Search for the cell housing the specified text and yield its [X, Y] center coordinate. 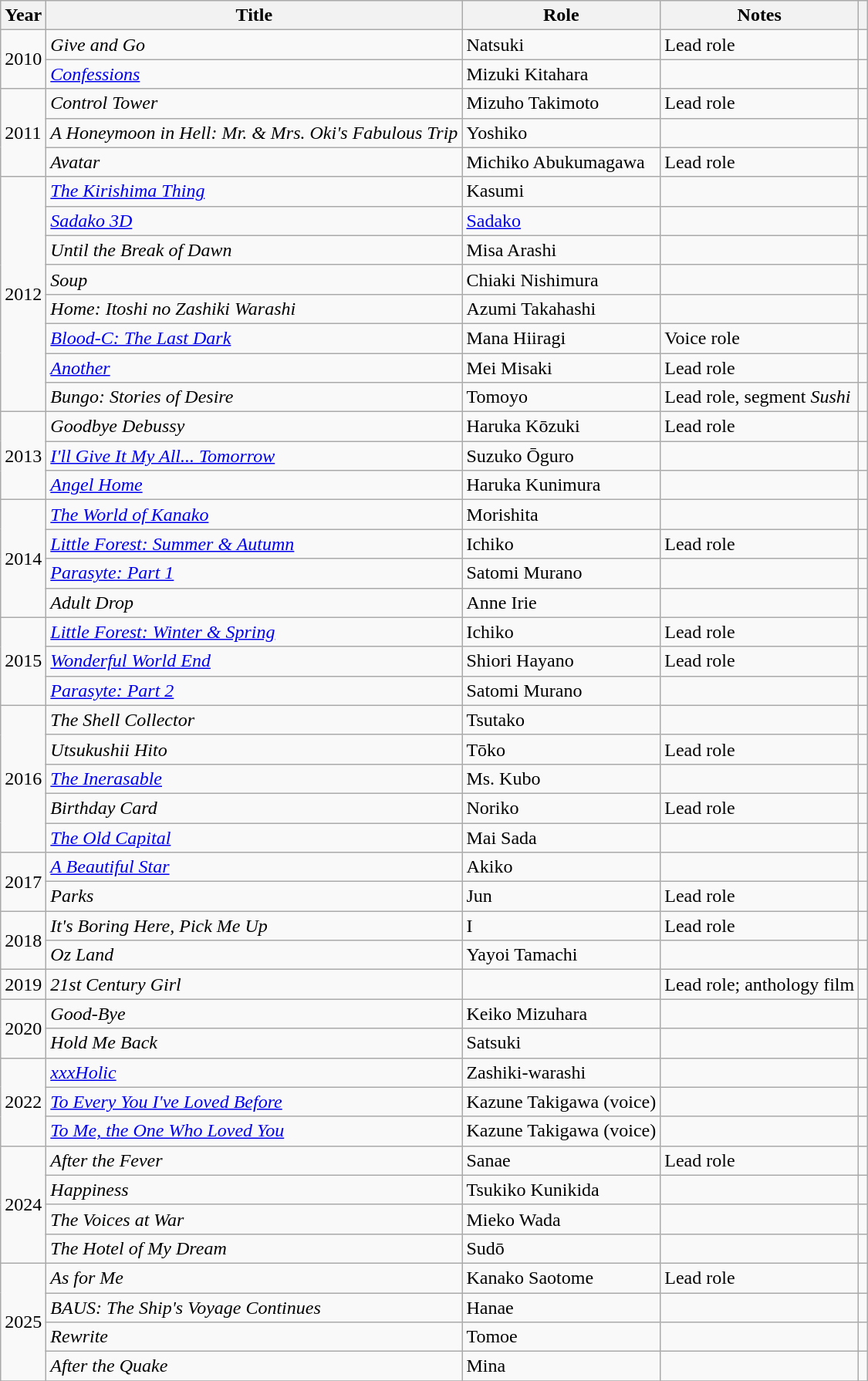
Parks [255, 896]
Title [255, 15]
Notes [759, 15]
2012 [23, 294]
Lead role, segment Sushi [759, 397]
Sanae [562, 1160]
Mana Hiiragi [562, 338]
2025 [23, 1322]
21st Century Girl [255, 984]
2015 [23, 661]
Home: Itoshi no Zashiki Warashi [255, 309]
It's Boring Here, Pick Me Up [255, 926]
Avatar [255, 162]
The Hotel of My Dream [255, 1248]
The Voices at War [255, 1219]
Voice role [759, 338]
To Every You I've Loved Before [255, 1102]
2010 [23, 59]
BAUS: The Ship's Voyage Continues [255, 1308]
Michiko Abukumagawa [562, 162]
After the Quake [255, 1366]
Satsuki [562, 1043]
Parasyte: Part 2 [255, 690]
Give and Go [255, 45]
Until the Break of Dawn [255, 250]
Sadako [562, 221]
Azumi Takahashi [562, 309]
Tōko [562, 749]
2022 [23, 1102]
Adult Drop [255, 603]
Little Forest: Summer & Autumn [255, 544]
2014 [23, 559]
Lead role; anthology film [759, 984]
Oz Land [255, 955]
As for Me [255, 1278]
2013 [23, 456]
The Kirishima Thing [255, 191]
Natsuki [562, 45]
A Beautiful Star [255, 867]
Haruka Kunimura [562, 485]
Ms. Kubo [562, 778]
Yoshiko [562, 133]
Hanae [562, 1308]
2018 [23, 940]
Tomoe [562, 1337]
Kanako Saotome [562, 1278]
Parasyte: Part 1 [255, 573]
A Honeymoon in Hell: Mr. & Mrs. Oki's Fabulous Trip [255, 133]
Mei Misaki [562, 368]
Kasumi [562, 191]
Good-Bye [255, 1014]
2016 [23, 778]
Mina [562, 1366]
Anne Irie [562, 603]
2011 [23, 133]
Chiaki Nishimura [562, 279]
Tsukiko Kunikida [562, 1190]
Angel Home [255, 485]
Mizuki Kitahara [562, 74]
Morishita [562, 515]
The World of Kanako [255, 515]
2024 [23, 1204]
Tsutako [562, 720]
Another [255, 368]
Rewrite [255, 1337]
I [562, 926]
Happiness [255, 1190]
Blood-C: The Last Dark [255, 338]
Little Forest: Winter & Spring [255, 632]
The Old Capital [255, 837]
2017 [23, 882]
Suzuko Ōguro [562, 456]
Shiori Hayano [562, 661]
Sudō [562, 1248]
Sadako 3D [255, 221]
xxxHolic [255, 1072]
2019 [23, 984]
To Me, the One Who Loved You [255, 1131]
Wonderful World End [255, 661]
Mai Sada [562, 837]
The Shell Collector [255, 720]
Birthday Card [255, 808]
Goodbye Debussy [255, 427]
Utsukushii Hito [255, 749]
Control Tower [255, 103]
2020 [23, 1028]
Akiko [562, 867]
Hold Me Back [255, 1043]
Zashiki-warashi [562, 1072]
Jun [562, 896]
Bungo: Stories of Desire [255, 397]
The Inerasable [255, 778]
Mizuho Takimoto [562, 103]
Mieko Wada [562, 1219]
Role [562, 15]
Yayoi Tamachi [562, 955]
After the Fever [255, 1160]
Keiko Mizuhara [562, 1014]
Year [23, 15]
Confessions [255, 74]
Noriko [562, 808]
Misa Arashi [562, 250]
I'll Give It My All... Tomorrow [255, 456]
Soup [255, 279]
Tomoyo [562, 397]
Haruka Kōzuki [562, 427]
